Provide the [X, Y] coordinate of the cell's center where the given text is located.  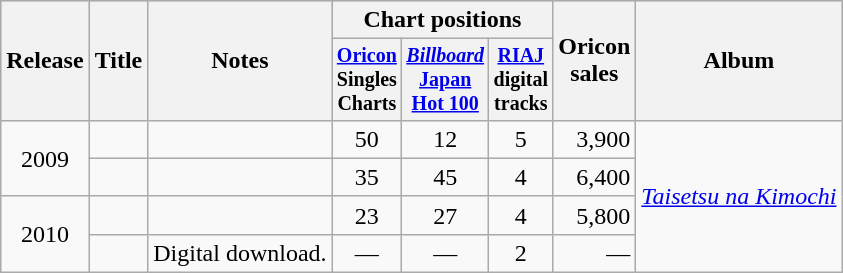
Billboard Japan Hot 100 [446, 80]
Chart positions [442, 20]
Album [739, 61]
Release [45, 61]
2010 [45, 234]
5,800 [594, 215]
Notes [240, 61]
Digital download. [240, 253]
5 [521, 139]
23 [366, 215]
Taisetsu na Kimochi [739, 196]
35 [366, 177]
Title [118, 61]
2 [521, 253]
27 [446, 215]
Oriconsales [594, 61]
3,900 [594, 139]
50 [366, 139]
RIAJ digital tracks [521, 80]
12 [446, 139]
45 [446, 177]
Oricon Singles Charts [366, 80]
2009 [45, 158]
6,400 [594, 177]
